Scan for the cell matching the given text and deliver its [x, y] coordinate at center. 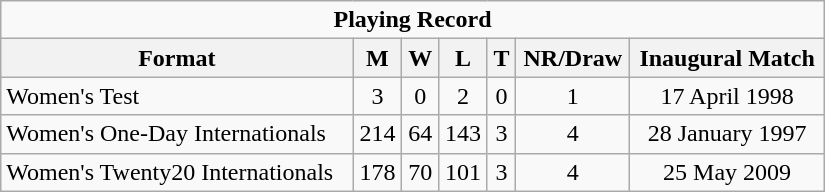
17 April 1998 [727, 96]
Inaugural Match [727, 58]
70 [420, 172]
2 [462, 96]
Women's One-Day Internationals [177, 134]
101 [462, 172]
1 [573, 96]
28 January 1997 [727, 134]
25 May 2009 [727, 172]
Women's Test [177, 96]
143 [462, 134]
178 [378, 172]
T [501, 58]
W [420, 58]
64 [420, 134]
Women's Twenty20 Internationals [177, 172]
Playing Record [413, 20]
Format [177, 58]
M [378, 58]
L [462, 58]
NR/Draw [573, 58]
214 [378, 134]
